Detect which cell encompasses the target text, then output its (X, Y) center coordinate. 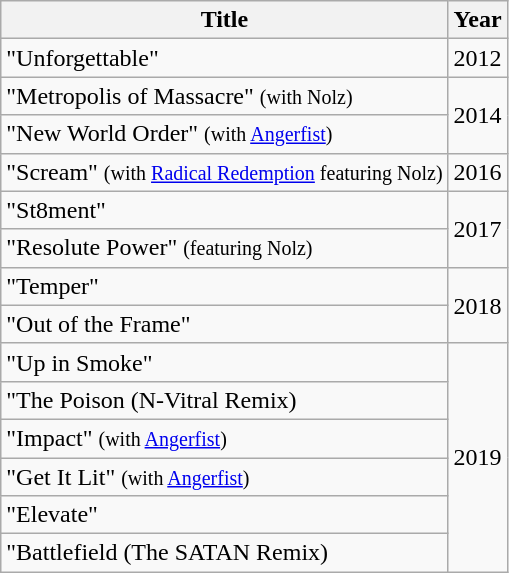
"St8ment" (224, 210)
"Battlefield (The SATAN Remix) (224, 553)
"Get It Lit" (with Angerfist) (224, 477)
"Impact" (with Angerfist) (224, 438)
"Metropolis of Massacre" (with Nolz) (224, 96)
"Resolute Power" (featuring Nolz) (224, 248)
"Out of the Frame" (224, 324)
2014 (478, 115)
2019 (478, 457)
2018 (478, 305)
"Scream" (with Radical Redemption featuring Nolz) (224, 172)
2012 (478, 58)
"New World Order" (with Angerfist) (224, 134)
"Temper" (224, 286)
"Unforgettable" (224, 58)
2016 (478, 172)
"Up in Smoke" (224, 362)
"The Poison (N-Vitral Remix) (224, 400)
Title (224, 20)
Year (478, 20)
2017 (478, 229)
"Elevate" (224, 515)
